Find where the given text appears and provide that cell's center as [X, Y] coordinate. 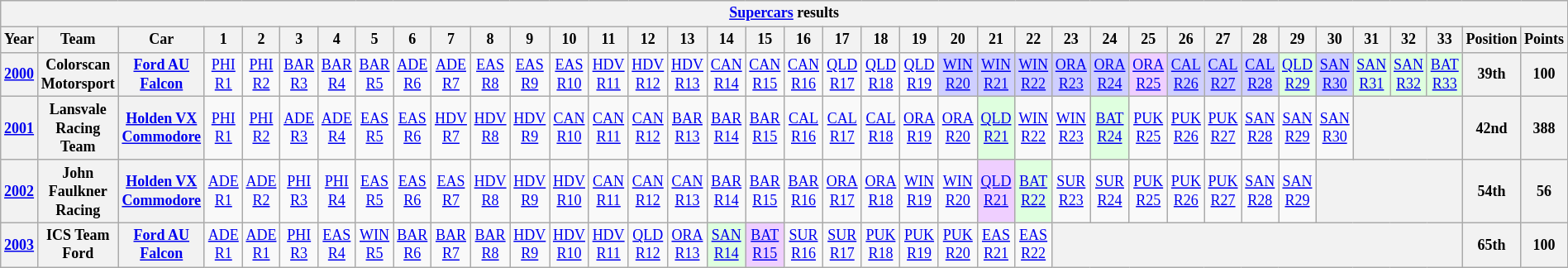
ADER2 [261, 191]
Year [20, 40]
PUKR20 [957, 245]
QLDR18 [881, 74]
CALR27 [1223, 74]
Car [161, 40]
29 [1298, 40]
19 [919, 40]
ORAR24 [1109, 74]
1 [223, 40]
EASR21 [996, 245]
12 [648, 40]
BARR3 [299, 74]
20 [957, 40]
2000 [20, 74]
HDVR7 [451, 128]
BATR15 [765, 245]
BARR13 [688, 128]
WINR5 [374, 245]
2002 [20, 191]
54th [1491, 191]
John Faulkner Racing [78, 191]
SURR17 [841, 245]
2 [261, 40]
33 [1445, 40]
ADER7 [451, 74]
EASR9 [530, 74]
388 [1544, 128]
BARR6 [412, 245]
2001 [20, 128]
26 [1187, 40]
QLDR19 [919, 74]
SURR16 [803, 245]
BARR16 [803, 191]
32 [1408, 40]
30 [1334, 40]
65th [1491, 245]
QLDR17 [841, 74]
ADER3 [299, 128]
3 [299, 40]
56 [1544, 191]
BARR7 [451, 245]
WINR23 [1071, 128]
Colorscan Motorsport [78, 74]
27 [1223, 40]
CANR10 [570, 128]
BARR8 [490, 245]
Team [78, 40]
Points [1544, 40]
23 [1071, 40]
14 [726, 40]
24 [1109, 40]
16 [803, 40]
39th [1491, 74]
CANR13 [688, 191]
BATR33 [1445, 74]
HDVR13 [688, 74]
15 [765, 40]
EASR8 [490, 74]
18 [881, 40]
EASR7 [451, 191]
BATR24 [1109, 128]
ICS Team Ford [78, 245]
EASR22 [1033, 245]
13 [688, 40]
BARR5 [374, 74]
ORAR13 [688, 245]
SURR24 [1109, 191]
28 [1260, 40]
31 [1372, 40]
EASR4 [336, 245]
Position [1491, 40]
SANR32 [1408, 74]
Supercars results [784, 13]
BATR22 [1033, 191]
ORAR18 [881, 191]
8 [490, 40]
7 [451, 40]
17 [841, 40]
2003 [20, 245]
21 [996, 40]
9 [530, 40]
Lansvale Racing Team [78, 128]
CALR17 [841, 128]
ADER6 [412, 74]
SANR31 [1372, 74]
BARR4 [336, 74]
PHIR4 [336, 191]
SURR23 [1071, 191]
CALR26 [1187, 74]
10 [570, 40]
CALR18 [881, 128]
WINR19 [919, 191]
PUKR19 [919, 245]
CANR15 [765, 74]
CANR14 [726, 74]
ORAR17 [841, 191]
5 [374, 40]
QLDR29 [1298, 74]
HDVR12 [648, 74]
CANR16 [803, 74]
CALR28 [1260, 74]
ORAR25 [1149, 74]
EASR10 [570, 74]
25 [1149, 40]
22 [1033, 40]
SANR14 [726, 245]
ORAR23 [1071, 74]
CALR16 [803, 128]
WINR21 [996, 74]
ORAR19 [919, 128]
PUKR18 [881, 245]
6 [412, 40]
42nd [1491, 128]
ORAR20 [957, 128]
ADER4 [336, 128]
11 [608, 40]
QLDR12 [648, 245]
4 [336, 40]
